Output the [x, y] coordinate of the center of the cell containing the given text.  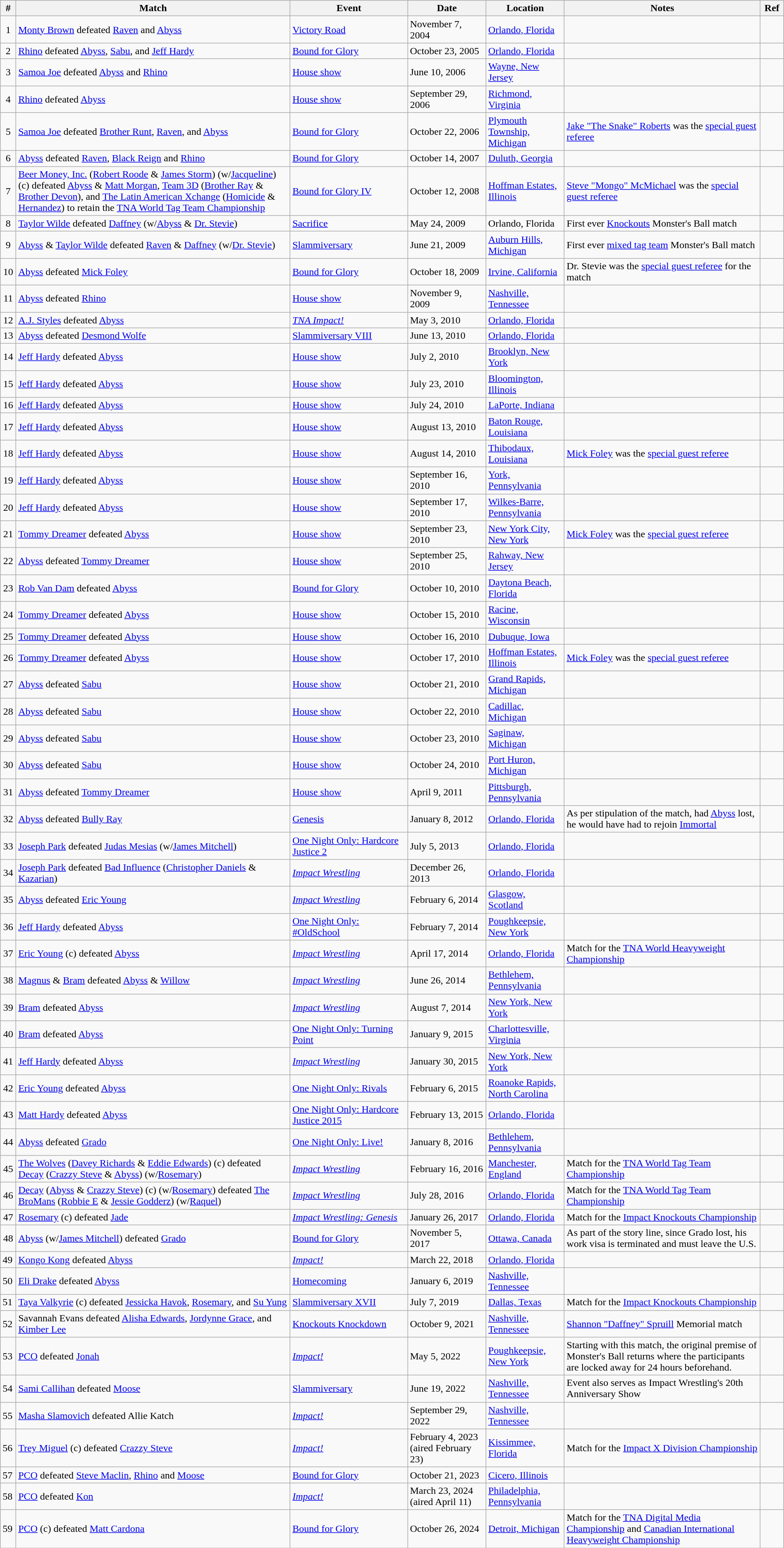
Masha Slamovich defeated Allie Katch [153, 1415]
March 23, 2024(aired April 11) [447, 1496]
Eric Young (c) defeated Abyss [153, 954]
Saginaw, Michigan [525, 739]
12 [8, 320]
13 [8, 336]
Monty Brown defeated Raven and Abyss [153, 30]
First ever mixed tag team Monster's Ball match [662, 245]
January 8, 2012 [447, 819]
Location [525, 8]
October 12, 2008 [447, 191]
Abyss defeated Rhino [153, 299]
February 4, 2023(aired February 23) [447, 1448]
28 [8, 711]
July 5, 2013 [447, 846]
Ottawa, Canada [525, 1238]
10 [8, 271]
Eric Young defeated Abyss [153, 1088]
September 23, 2010 [447, 534]
Homecoming [349, 1281]
Taya Valkyrie (c) defeated Jessicka Havok, Rosemary, and Su Yung [153, 1302]
PCO defeated Jonah [153, 1356]
A.J. Styles defeated Abyss [153, 320]
Irvine, California [525, 271]
Jake "The Snake" Roberts was the special guest referee [662, 132]
58 [8, 1496]
Glasgow, Scotland [525, 900]
Kongo Kong defeated Abyss [153, 1260]
October 9, 2021 [447, 1323]
32 [8, 819]
24 [8, 615]
February 13, 2015 [447, 1115]
July 2, 2010 [447, 357]
Abyss defeated Eric Young [153, 900]
October 22, 2006 [447, 132]
3 [8, 72]
July 23, 2010 [447, 384]
20 [8, 507]
Samoa Joe defeated Brother Runt, Raven, and Abyss [153, 132]
LaPorte, Indiana [525, 405]
February 6, 2015 [447, 1088]
Joseph Park defeated Bad Influence (Christopher Daniels & Kazarian) [153, 873]
May 3, 2010 [447, 320]
August 7, 2014 [447, 1007]
Samoa Joe defeated Abyss and Rhino [153, 72]
9 [8, 245]
Abyss & Taylor Wilde defeated Raven & Daffney (w/Dr. Stevie) [153, 245]
October 21, 2023 [447, 1475]
Grand Rapids, Michigan [525, 684]
Eli Drake defeated Abyss [153, 1281]
18 [8, 453]
41 [8, 1061]
Plymouth Township, Michigan [525, 132]
October 21, 2010 [447, 684]
October 17, 2010 [447, 658]
55 [8, 1415]
11 [8, 299]
19 [8, 481]
35 [8, 900]
October 15, 2010 [447, 615]
June 21, 2009 [447, 245]
14 [8, 357]
One Night Only: Rivals [349, 1088]
Cicero, Illinois [525, 1475]
September 16, 2010 [447, 481]
Charlottesville, Virginia [525, 1034]
June 19, 2022 [447, 1389]
October 24, 2010 [447, 765]
Sami Callihan defeated Moose [153, 1389]
Match for the TNA World Heavyweight Championship [662, 954]
PCO defeated Steve Maclin, Rhino and Moose [153, 1475]
PCO defeated Kon [153, 1496]
Abyss (w/James Mitchell) defeated Grado [153, 1238]
Slammiversary VIII [349, 336]
January 6, 2019 [447, 1281]
Ref [772, 8]
Abyss defeated Grado [153, 1141]
April 17, 2014 [447, 954]
September 25, 2010 [447, 561]
May 24, 2009 [447, 223]
30 [8, 765]
23 [8, 588]
December 26, 2013 [447, 873]
February 6, 2014 [447, 900]
Match for the Impact X Division Championship [662, 1448]
One Night Only: Turning Point [349, 1034]
June 13, 2010 [447, 336]
Abyss defeated Mick Foley [153, 271]
25 [8, 636]
January 9, 2015 [447, 1034]
One Night Only: Hardcore Justice 2015 [349, 1115]
September 29, 2006 [447, 99]
16 [8, 405]
Abyss defeated Desmond Wolfe [153, 336]
October 26, 2024 [447, 1529]
June 26, 2014 [447, 980]
The Wolves (Davey Richards & Eddie Edwards) (c) defeated Decay (Crazzy Steve & Abyss) (w/Rosemary) [153, 1169]
Matt Hardy defeated Abyss [153, 1115]
Baton Rouge, Louisiana [525, 427]
59 [8, 1529]
June 10, 2006 [447, 72]
November 7, 2004 [447, 30]
48 [8, 1238]
Steve "Mongo" McMichael was the special guest referee [662, 191]
Event [349, 8]
31 [8, 792]
August 14, 2010 [447, 453]
Slammiversary XVII [349, 1302]
Bloomington, Illinois [525, 384]
44 [8, 1141]
Duluth, Georgia [525, 158]
July 28, 2016 [447, 1196]
Dubuque, Iowa [525, 636]
PCO (c) defeated Matt Cardona [153, 1529]
July 24, 2010 [447, 405]
7 [8, 191]
April 9, 2011 [447, 792]
Wilkes-Barre, Pennsylvania [525, 507]
6 [8, 158]
March 22, 2018 [447, 1260]
5 [8, 132]
1 [8, 30]
TNA Impact! [349, 320]
February 16, 2016 [447, 1169]
Racine, Wisconsin [525, 615]
36 [8, 926]
Cadillac, Michigan [525, 711]
45 [8, 1169]
Manchester, England [525, 1169]
Thibodaux, Louisiana [525, 453]
Trey Miguel (c) defeated Crazzy Steve [153, 1448]
Daytona Beach, Florida [525, 588]
29 [8, 739]
October 16, 2010 [447, 636]
Match [153, 8]
Richmond, Virginia [525, 99]
October 23, 2010 [447, 739]
51 [8, 1302]
57 [8, 1475]
October 18, 2009 [447, 271]
53 [8, 1356]
October 23, 2005 [447, 51]
8 [8, 223]
First ever Knockouts Monster's Ball match [662, 223]
July 7, 2019 [447, 1302]
Victory Road [349, 30]
November 9, 2009 [447, 299]
47 [8, 1217]
27 [8, 684]
Rhino defeated Abyss [153, 99]
2 [8, 51]
Genesis [349, 819]
Shannon "Daffney" Spruill Memorial match [662, 1323]
May 5, 2022 [447, 1356]
43 [8, 1115]
40 [8, 1034]
Pittsburgh, Pennsylvania [525, 792]
Rahway, New Jersey [525, 561]
October 10, 2010 [447, 588]
33 [8, 846]
Abyss defeated Raven, Black Reign and Rhino [153, 158]
Port Huron, Michigan [525, 765]
One Night Only: Live! [349, 1141]
New York City, New York [525, 534]
Wayne, New Jersey [525, 72]
Savannah Evans defeated Alisha Edwards, Jordynne Grace, and Kimber Lee [153, 1323]
Impact Wrestling: Genesis [349, 1217]
# [8, 8]
17 [8, 427]
Abyss defeated Bully Ray [153, 819]
As part of the story line, since Grado lost, his work visa is terminated and must leave the U.S. [662, 1238]
Knockouts Knockdown [349, 1323]
September 29, 2022 [447, 1415]
52 [8, 1323]
Joseph Park defeated Judas Mesias (w/James Mitchell) [153, 846]
Detroit, Michigan [525, 1529]
Auburn Hills, Michigan [525, 245]
Date [447, 8]
Event also serves as Impact Wrestling's 20th Anniversary Show [662, 1389]
Magnus & Bram defeated Abyss & Willow [153, 980]
34 [8, 873]
Starting with this match, the original premise of Monster's Ball returns where the participants are locked away for 24 hours beforehand. [662, 1356]
Bound for Glory IV [349, 191]
Sacrifice [349, 223]
15 [8, 384]
38 [8, 980]
Decay (Abyss & Crazzy Steve) (c) (w/Rosemary) defeated The BroMans (Robbie E & Jessie Godderz) (w/Raquel) [153, 1196]
46 [8, 1196]
21 [8, 534]
Dr. Stevie was the special guest referee for the match [662, 271]
50 [8, 1281]
54 [8, 1389]
Roanoke Rapids, North Carolina [525, 1088]
January 26, 2017 [447, 1217]
York, Pennsylvania [525, 481]
42 [8, 1088]
Taylor Wilde defeated Daffney (w/Abyss & Dr. Stevie) [153, 223]
September 17, 2010 [447, 507]
One Night Only: #OldSchool [349, 926]
Brooklyn, New York [525, 357]
Philadelphia, Pennsylvania [525, 1496]
January 8, 2016 [447, 1141]
October 22, 2010 [447, 711]
22 [8, 561]
As per stipulation of the match, had Abyss lost, he would have had to rejoin Immortal [662, 819]
Match for the TNA Digital Media Championship and Canadian International Heavyweight Championship [662, 1529]
4 [8, 99]
39 [8, 1007]
October 14, 2007 [447, 158]
August 13, 2010 [447, 427]
Kissimmee, Florida [525, 1448]
49 [8, 1260]
February 7, 2014 [447, 926]
Rhino defeated Abyss, Sabu, and Jeff Hardy [153, 51]
26 [8, 658]
Rosemary (c) defeated Jade [153, 1217]
January 30, 2015 [447, 1061]
One Night Only: Hardcore Justice 2 [349, 846]
Notes [662, 8]
Dallas, Texas [525, 1302]
37 [8, 954]
Rob Van Dam defeated Abyss [153, 588]
56 [8, 1448]
November 5, 2017 [447, 1238]
